Return [x, y] of the center of cell containing provided text 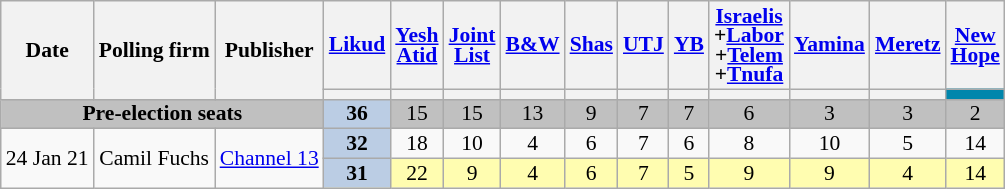
31 [358, 174]
Pre-election seats [162, 114]
YB [689, 45]
18 [416, 144]
NewHope [976, 45]
UTJ [644, 45]
Date [48, 50]
32 [358, 144]
B&W [533, 45]
24 Jan 21 [48, 158]
Meretz [908, 45]
Channel 13 [270, 158]
Israelis+Labor+Telem+Tnufa [749, 45]
Shas [592, 45]
8 [749, 144]
JointList [472, 45]
22 [416, 174]
Polling firm [154, 50]
13 [533, 114]
Camil Fuchs [154, 158]
Likud [358, 45]
Publisher [270, 50]
Yamina [830, 45]
2 [976, 114]
36 [358, 114]
YeshAtid [416, 45]
